Extract the (X, Y) coordinate from the center of the cell holding the provided text.  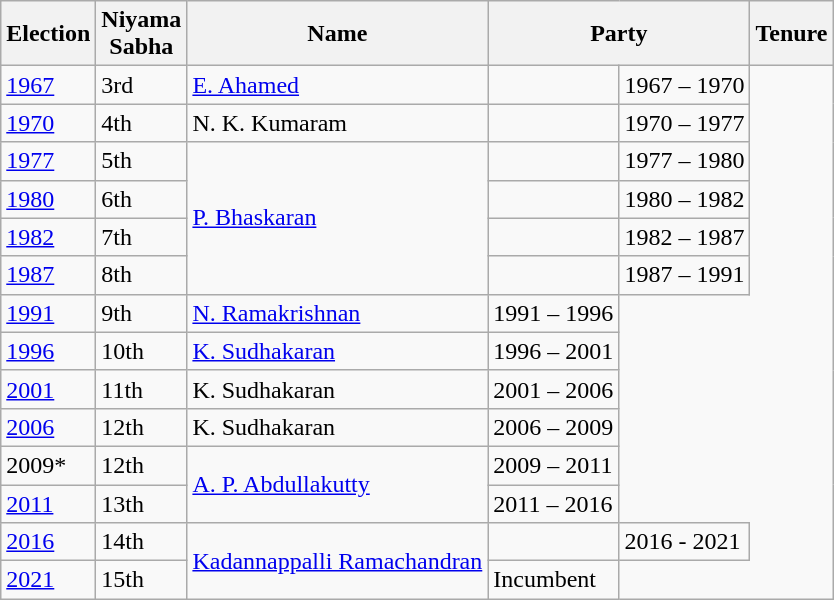
2001 – 2006 (554, 389)
1982 – 1987 (684, 237)
2009* (48, 465)
1987 – 1991 (684, 275)
1991 – 1996 (554, 313)
5th (142, 161)
3rd (142, 85)
13th (142, 503)
10th (142, 351)
1980 (48, 199)
Election (48, 34)
1967 (48, 85)
E. Ahamed (338, 85)
1967 – 1970 (684, 85)
1977 (48, 161)
2006 – 2009 (554, 427)
7th (142, 237)
A. P. Abdullakutty (338, 484)
1987 (48, 275)
2016 (48, 542)
15th (142, 580)
1970 – 1977 (684, 123)
Incumbent (554, 580)
2021 (48, 580)
N. K. Kumaram (338, 123)
2006 (48, 427)
Kadannappalli Ramachandran (338, 561)
NiyamaSabha (142, 34)
6th (142, 199)
2011 (48, 503)
14th (142, 542)
1977 – 1980 (684, 161)
1980 – 1982 (684, 199)
Tenure (792, 34)
4th (142, 123)
11th (142, 389)
1970 (48, 123)
Name (338, 34)
N. Ramakrishnan (338, 313)
2001 (48, 389)
8th (142, 275)
1982 (48, 237)
Party (619, 34)
2009 – 2011 (554, 465)
9th (142, 313)
2011 – 2016 (554, 503)
P. Bhaskaran (338, 218)
1996 (48, 351)
2016 - 2021 (684, 542)
1991 (48, 313)
1996 – 2001 (554, 351)
